Detect which cell encompasses the target text, then output its (x, y) center coordinate. 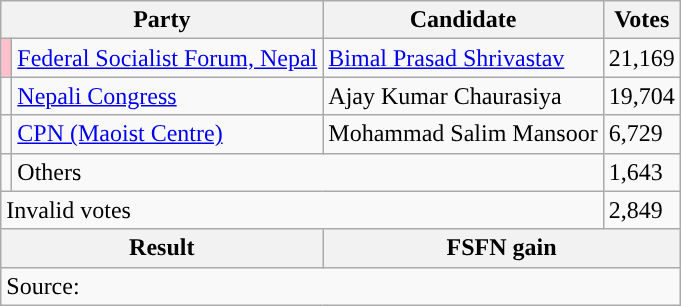
Nepali Congress (168, 96)
Bimal Prasad Shrivastav (463, 58)
1,643 (642, 172)
Mohammad Salim Mansoor (463, 134)
19,704 (642, 96)
Invalid votes (302, 210)
6,729 (642, 134)
Source: (341, 286)
21,169 (642, 58)
CPN (Maoist Centre) (168, 134)
Federal Socialist Forum, Nepal (168, 58)
2,849 (642, 210)
FSFN gain (502, 248)
Candidate (463, 20)
Ajay Kumar Chaurasiya (463, 96)
Votes (642, 20)
Others (308, 172)
Result (162, 248)
Party (162, 20)
